Search for the cell housing the specified text and yield its [x, y] center coordinate. 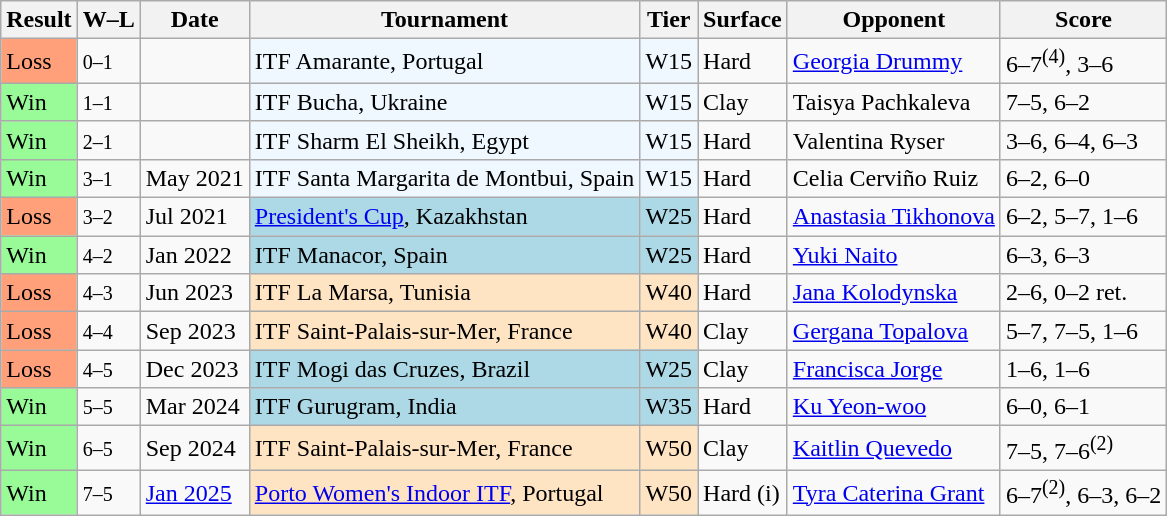
Tournament [444, 20]
4–4 [108, 331]
7–5, 7–6(2) [1083, 448]
Mar 2024 [194, 407]
5–7, 7–5, 1–6 [1083, 331]
Sep 2023 [194, 331]
Opponent [894, 20]
Result [39, 20]
Tyra Caterina Grant [894, 492]
Ku Yeon-woo [894, 407]
6–0, 6–1 [1083, 407]
Georgia Drummy [894, 62]
6–5 [108, 448]
Taisya Pachkaleva [894, 102]
Gergana Topalova [894, 331]
1–6, 1–6 [1083, 369]
3–1 [108, 178]
Valentina Ryser [894, 140]
ITF Santa Margarita de Montbui, Spain [444, 178]
Score [1083, 20]
Tier [669, 20]
7–5 [108, 492]
0–1 [108, 62]
3–2 [108, 217]
Date [194, 20]
3–6, 6–4, 6–3 [1083, 140]
ITF Bucha, Ukraine [444, 102]
ITF Gurugram, India [444, 407]
2–1 [108, 140]
Kaitlin Quevedo [894, 448]
7–5, 6–2 [1083, 102]
ITF Manacor, Spain [444, 255]
ITF Amarante, Portugal [444, 62]
Yuki Naito [894, 255]
Francisca Jorge [894, 369]
Surface [743, 20]
4–3 [108, 293]
2–6, 0–2 ret. [1083, 293]
President's Cup, Kazakhstan [444, 217]
6–2, 6–0 [1083, 178]
6–7(2), 6–3, 6–2 [1083, 492]
Sep 2024 [194, 448]
ITF Sharm El Sheikh, Egypt [444, 140]
4–5 [108, 369]
ITF Mogi das Cruzes, Brazil [444, 369]
Hard (i) [743, 492]
1–1 [108, 102]
6–7(4), 3–6 [1083, 62]
Jan 2025 [194, 492]
May 2021 [194, 178]
Porto Women's Indoor ITF, Portugal [444, 492]
ITF La Marsa, Tunisia [444, 293]
Jana Kolodynska [894, 293]
5–5 [108, 407]
Jul 2021 [194, 217]
Jan 2022 [194, 255]
Celia Cerviño Ruiz [894, 178]
6–3, 6–3 [1083, 255]
W35 [669, 407]
6–2, 5–7, 1–6 [1083, 217]
Dec 2023 [194, 369]
4–2 [108, 255]
Anastasia Tikhonova [894, 217]
Jun 2023 [194, 293]
W–L [108, 20]
